Pinpoint the cell where the given text exists, returning its (X, Y) midpoint coordinate. 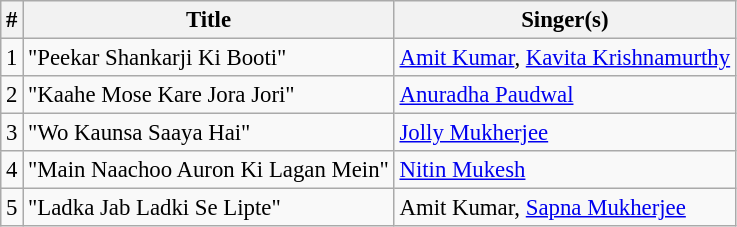
Singer(s) (564, 20)
"Kaahe Mose Kare Jora Jori" (208, 95)
Anuradha Paudwal (564, 95)
"Peekar Shankarji Ki Booti" (208, 58)
1 (12, 58)
Title (208, 20)
Jolly Mukherjee (564, 133)
"Wo Kaunsa Saaya Hai" (208, 133)
5 (12, 208)
3 (12, 133)
Amit Kumar, Kavita Krishnamurthy (564, 58)
4 (12, 170)
2 (12, 95)
# (12, 20)
"Main Naachoo Auron Ki Lagan Mein" (208, 170)
Amit Kumar, Sapna Mukherjee (564, 208)
Nitin Mukesh (564, 170)
"Ladka Jab Ladki Se Lipte" (208, 208)
